Return the (X, Y) coordinate for the center point of the cell that contains the specified text.  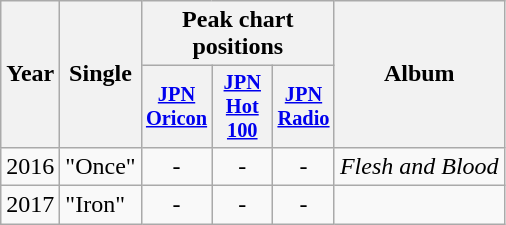
2016 (30, 166)
Single (100, 74)
JPNOricon (176, 107)
Year (30, 74)
2017 (30, 205)
JPNRadio (304, 107)
Flesh and Blood (419, 166)
Album (419, 74)
"Iron" (100, 205)
JPNHot 100 (242, 107)
"Once" (100, 166)
Peak chart positions (238, 34)
